Capture the cell that displays the provided text and extract its (x, y) central coordinate. 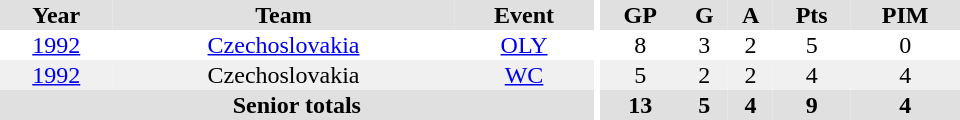
Team (284, 15)
8 (640, 45)
A (750, 15)
Pts (812, 15)
WC (524, 75)
Senior totals (297, 105)
13 (640, 105)
0 (905, 45)
GP (640, 15)
PIM (905, 15)
3 (704, 45)
OLY (524, 45)
G (704, 15)
Year (56, 15)
9 (812, 105)
Event (524, 15)
